Find where the given text appears and provide that cell's center as (x, y) coordinate. 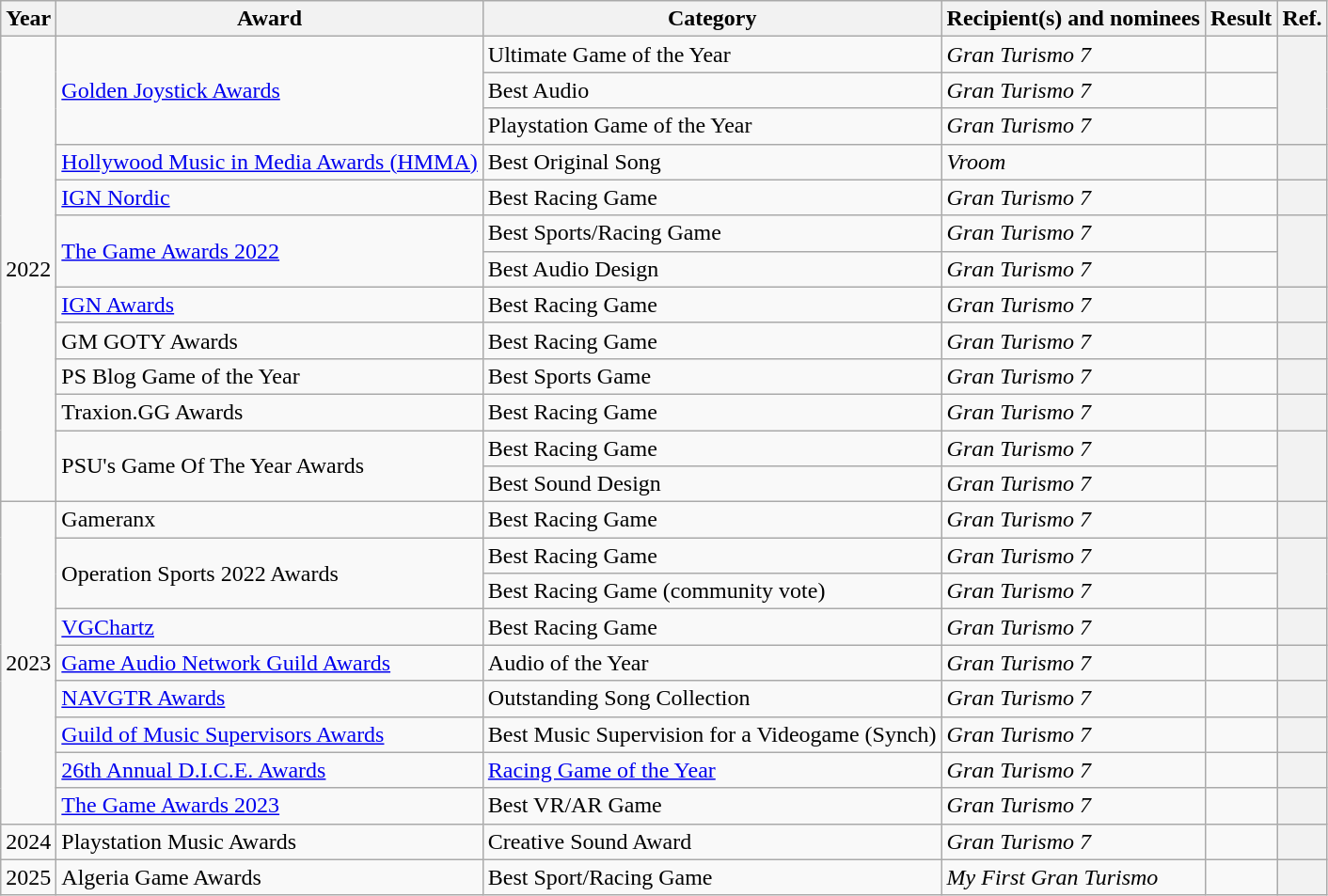
2025 (28, 877)
Result (1241, 19)
Best Sound Design (712, 484)
Audio of the Year (712, 663)
NAVGTR Awards (269, 699)
Best Sport/Racing Game (712, 877)
Best Audio Design (712, 269)
Year (28, 19)
2022 (28, 269)
Operation Sports 2022 Awards (269, 574)
Category (712, 19)
Best Original Song (712, 162)
Best Sports/Racing Game (712, 233)
Algeria Game Awards (269, 877)
PSU's Game Of The Year Awards (269, 466)
Hollywood Music in Media Awards (HMMA) (269, 162)
The Game Awards 2023 (269, 806)
IGN Nordic (269, 197)
Best Racing Game (community vote) (712, 591)
Vroom (1073, 162)
GM GOTY Awards (269, 340)
Playstation Music Awards (269, 841)
The Game Awards 2022 (269, 251)
Golden Joystick Awards (269, 90)
VGChartz (269, 627)
Award (269, 19)
Racing Game of the Year (712, 770)
2024 (28, 841)
Best VR/AR Game (712, 806)
Game Audio Network Guild Awards (269, 663)
Playstation Game of the Year (712, 126)
Best Audio (712, 90)
PS Blog Game of the Year (269, 376)
Best Music Supervision for a Videogame (Synch) (712, 734)
Gameranx (269, 520)
Creative Sound Award (712, 841)
26th Annual D.I.C.E. Awards (269, 770)
IGN Awards (269, 305)
Ref. (1302, 19)
Best Sports Game (712, 376)
Ultimate Game of the Year (712, 55)
Outstanding Song Collection (712, 699)
Traxion.GG Awards (269, 412)
Guild of Music Supervisors Awards (269, 734)
My First Gran Turismo (1073, 877)
2023 (28, 664)
Recipient(s) and nominees (1073, 19)
